Extract the (x, y) coordinate from the center of the cell holding the provided text.  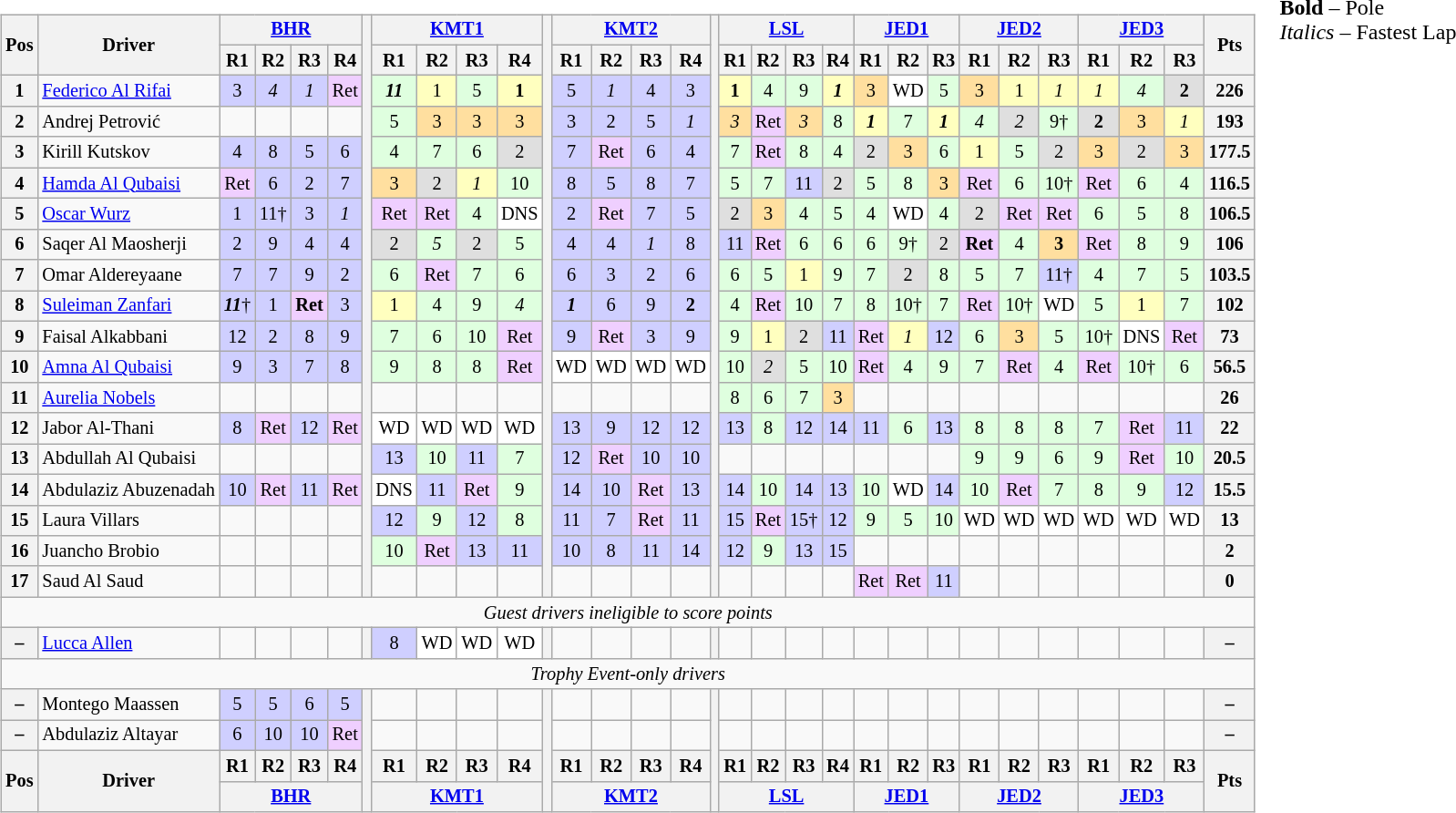
Abdullah Al Qubaisi (128, 459)
Juancho Brobio (128, 551)
Jabor Al-Thani (128, 428)
Omar Aldereyaane (128, 275)
73 (1230, 336)
16 (19, 551)
Saud Al Saud (128, 581)
Saqer Al Maosherji (128, 244)
116.5 (1230, 183)
15† (804, 520)
Faisal Alkabbani (128, 336)
106.5 (1230, 214)
103.5 (1230, 275)
15.5 (1230, 489)
20.5 (1230, 459)
56.5 (1230, 367)
Suleiman Zanfari (128, 306)
Andrej Petrović (128, 122)
17 (19, 581)
Abdulaziz Altayar (128, 736)
Trophy Event-only drivers (628, 674)
Lucca Allen (128, 643)
Amna Al Qubaisi (128, 367)
Guest drivers ineligible to score points (628, 612)
Hamda Al Qubaisi (128, 183)
Laura Villars (128, 520)
226 (1230, 91)
0 (1230, 581)
Montego Maassen (128, 705)
102 (1230, 306)
Aurelia Nobels (128, 398)
177.5 (1230, 152)
Federico Al Rifai (128, 91)
106 (1230, 244)
26 (1230, 398)
Kirill Kutskov (128, 152)
22 (1230, 428)
Abdulaziz Abuzenadah (128, 489)
193 (1230, 122)
Oscar Wurz (128, 214)
